Pinpoint the cell where the given text exists, returning its (x, y) midpoint coordinate. 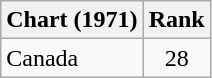
Canada (72, 58)
28 (176, 58)
Chart (1971) (72, 20)
Rank (176, 20)
